Find where the given text appears and provide that cell's center as (X, Y) coordinate. 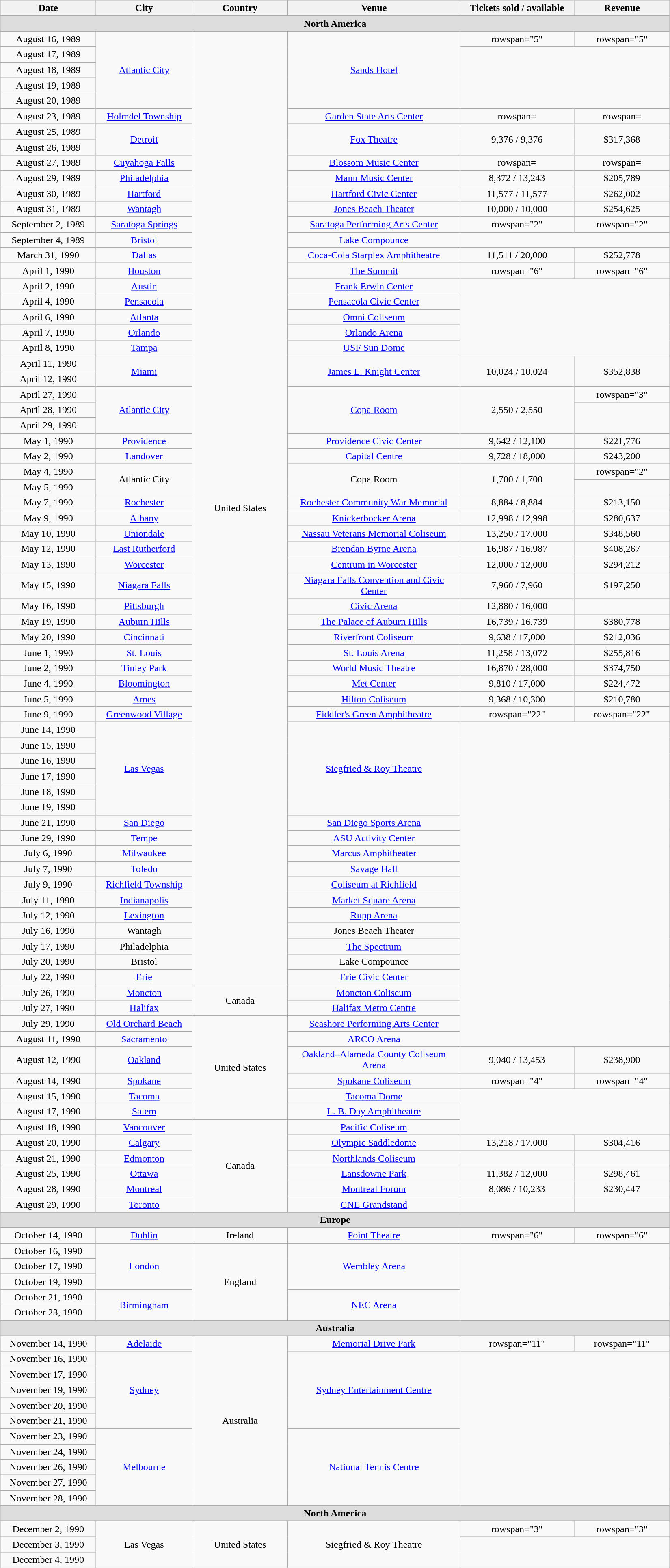
Moncton Coliseum (374, 993)
Date (48, 8)
October 17, 1990 (48, 1266)
Montreal Forum (374, 1189)
Toledo (144, 869)
July 16, 1990 (48, 931)
April 29, 1990 (48, 425)
Capital Centre (374, 456)
May 4, 1990 (48, 472)
Austin (144, 286)
Omni Coliseum (374, 317)
$221,776 (622, 441)
Old Orchard Beach (144, 1024)
August 16, 1989 (48, 39)
December 2, 1990 (48, 1529)
Pensacola Civic Center (374, 302)
June 16, 1990 (48, 761)
Dublin (144, 1235)
September 2, 1989 (48, 225)
Erie Civic Center (374, 977)
Spokane (144, 1081)
Garden State Arts Center (374, 116)
July 26, 1990 (48, 993)
9,638 / 17,000 (517, 637)
Lexington (144, 915)
Tacoma Dome (374, 1096)
Ames (144, 699)
13,218 / 17,000 (517, 1143)
Albany (144, 518)
Mann Music Center (374, 178)
June 17, 1990 (48, 776)
April 1, 1990 (48, 271)
Hartford Civic Center (374, 194)
7,960 / 7,960 (517, 585)
Olympic Saddledome (374, 1143)
$294,212 (622, 564)
National Tennis Centre (374, 1467)
Erie (144, 977)
Atlanta (144, 317)
Savage Hall (374, 869)
April 8, 1990 (48, 348)
July 20, 1990 (48, 962)
$254,625 (622, 209)
Blossom Music Center (374, 162)
May 10, 1990 (48, 533)
2,550 / 2,550 (517, 410)
Miami (144, 371)
$243,200 (622, 456)
April 27, 1990 (48, 394)
Uniondale (144, 533)
August 27, 1989 (48, 162)
9,376 / 9,376 (517, 139)
Knickerbocker Arena (374, 518)
England (240, 1282)
Houston (144, 271)
August 17, 1990 (48, 1112)
St. Louis Arena (374, 652)
Sands Hotel (374, 70)
Sacramento (144, 1039)
Brendan Byrne Arena (374, 549)
Richfield Township (144, 884)
May 12, 1990 (48, 549)
St. Louis (144, 652)
Bloomington (144, 683)
$213,150 (622, 503)
$317,368 (622, 139)
Marcus Amphitheater (374, 853)
Spokane Coliseum (374, 1081)
Niagara Falls Convention and Civic Center (374, 585)
Providence (144, 441)
$224,472 (622, 683)
13,250 / 17,000 (517, 533)
June 9, 1990 (48, 715)
July 9, 1990 (48, 884)
Market Square Arena (374, 900)
June 2, 1990 (48, 668)
L. B. Day Amphitheatre (374, 1112)
May 19, 1990 (48, 622)
May 15, 1990 (48, 585)
December 4, 1990 (48, 1560)
Country (240, 8)
August 28, 1990 (48, 1189)
June 15, 1990 (48, 745)
Pittsburgh (144, 606)
Landover (144, 456)
World Music Theatre (374, 668)
May 16, 1990 (48, 606)
Frank Erwin Center (374, 286)
The Spectrum (374, 946)
$238,900 (622, 1060)
CNE Grandstand (374, 1205)
April 28, 1990 (48, 410)
Point Theatre (374, 1235)
Centrum in Worcester (374, 564)
11,511 / 20,000 (517, 255)
USF Sun Dome (374, 348)
Coca-Cola Starplex Amphitheatre (374, 255)
ASU Activity Center (374, 838)
August 26, 1989 (48, 147)
Pacific Coliseum (374, 1127)
August 31, 1989 (48, 209)
$348,560 (622, 533)
Sydney (144, 1390)
Nassau Veterans Memorial Coliseum (374, 533)
Vancouver (144, 1127)
Cincinnati (144, 637)
November 24, 1990 (48, 1451)
October 19, 1990 (48, 1282)
Orlando Arena (374, 333)
May 5, 1990 (48, 487)
June 4, 1990 (48, 683)
June 19, 1990 (48, 807)
Hartford (144, 194)
Providence Civic Center (374, 441)
NEC Arena (374, 1305)
Melbourne (144, 1467)
Halifax (144, 1008)
Toronto (144, 1205)
June 5, 1990 (48, 699)
Fiddler's Green Amphitheatre (374, 715)
Dallas (144, 255)
Adelaide (144, 1343)
Auburn Hills (144, 622)
Saratoga Performing Arts Center (374, 225)
Salem (144, 1112)
Tinley Park (144, 668)
9,040 / 13,453 (517, 1060)
Calgary (144, 1143)
November 27, 1990 (48, 1483)
November 19, 1990 (48, 1390)
November 26, 1990 (48, 1467)
November 28, 1990 (48, 1498)
August 19, 1989 (48, 85)
August 29, 1989 (48, 178)
July 7, 1990 (48, 869)
Detroit (144, 139)
Pensacola (144, 302)
Moncton (144, 993)
August 18, 1989 (48, 70)
$197,250 (622, 585)
10,024 / 10,024 (517, 371)
9,728 / 18,000 (517, 456)
Oakland (144, 1060)
ARCO Arena (374, 1039)
June 21, 1990 (48, 823)
Lansdowne Park (374, 1173)
Memorial Drive Park (374, 1343)
Venue (374, 8)
Rupp Arena (374, 915)
Wembley Arena (374, 1266)
Montreal (144, 1189)
April 6, 1990 (48, 317)
August 18, 1990 (48, 1127)
Cuyahoga Falls (144, 162)
May 1, 1990 (48, 441)
11,258 / 13,072 (517, 652)
Milwaukee (144, 853)
July 29, 1990 (48, 1024)
May 2, 1990 (48, 456)
9,810 / 17,000 (517, 683)
11,382 / 12,000 (517, 1173)
November 23, 1990 (48, 1436)
$280,637 (622, 518)
August 21, 1990 (48, 1158)
San Diego Sports Arena (374, 823)
$298,461 (622, 1173)
12,000 / 12,000 (517, 564)
8,884 / 8,884 (517, 503)
July 6, 1990 (48, 853)
Saratoga Springs (144, 225)
9,368 / 10,300 (517, 699)
$352,838 (622, 371)
$304,416 (622, 1143)
$230,447 (622, 1189)
November 17, 1990 (48, 1374)
August 12, 1990 (48, 1060)
Tickets sold / available (517, 8)
$255,816 (622, 652)
April 11, 1990 (48, 363)
August 14, 1990 (48, 1081)
16,870 / 28,000 (517, 668)
April 12, 1990 (48, 379)
$408,267 (622, 549)
August 25, 1990 (48, 1173)
10,000 / 10,000 (517, 209)
9,642 / 12,100 (517, 441)
Tempe (144, 838)
August 25, 1989 (48, 132)
East Rutherford (144, 549)
8,086 / 10,233 (517, 1189)
$374,750 (622, 668)
October 23, 1990 (48, 1313)
Holmdel Township (144, 116)
1,700 / 1,700 (517, 479)
November 16, 1990 (48, 1359)
12,998 / 12,998 (517, 518)
October 14, 1990 (48, 1235)
Tacoma (144, 1096)
$380,778 (622, 622)
San Diego (144, 823)
Indianapolis (144, 900)
The Palace of Auburn Hills (374, 622)
Halifax Metro Centre (374, 1008)
April 7, 1990 (48, 333)
July 11, 1990 (48, 900)
March 31, 1990 (48, 255)
16,739 / 16,739 (517, 622)
Orlando (144, 333)
July 27, 1990 (48, 1008)
Tampa (144, 348)
$252,778 (622, 255)
Rochester Community War Memorial (374, 503)
April 4, 1990 (48, 302)
October 21, 1990 (48, 1297)
May 13, 1990 (48, 564)
August 29, 1990 (48, 1205)
July 12, 1990 (48, 915)
August 11, 1990 (48, 1039)
Seashore Performing Arts Center (374, 1024)
$205,789 (622, 178)
August 17, 1989 (48, 54)
Oakland–Alameda County Coliseum Arena (374, 1060)
November 21, 1990 (48, 1421)
Niagara Falls (144, 585)
James L. Knight Center (374, 371)
November 14, 1990 (48, 1343)
Coliseum at Richfield (374, 884)
12,880 / 16,000 (517, 606)
June 29, 1990 (48, 838)
Ottawa (144, 1173)
Greenwood Village (144, 715)
Civic Arena (374, 606)
Revenue (622, 8)
Hilton Coliseum (374, 699)
$210,780 (622, 699)
September 4, 1989 (48, 240)
June 14, 1990 (48, 730)
August 20, 1989 (48, 101)
City (144, 8)
December 3, 1990 (48, 1544)
June 1, 1990 (48, 652)
November 20, 1990 (48, 1405)
May 9, 1990 (48, 518)
Met Center (374, 683)
August 20, 1990 (48, 1143)
June 18, 1990 (48, 792)
Fox Theatre (374, 139)
Ireland (240, 1235)
16,987 / 16,987 (517, 549)
Riverfront Coliseum (374, 637)
London (144, 1266)
The Summit (374, 271)
August 23, 1989 (48, 116)
8,372 / 13,243 (517, 178)
Birmingham (144, 1305)
$212,036 (622, 637)
August 30, 1989 (48, 194)
Worcester (144, 564)
Rochester (144, 503)
May 20, 1990 (48, 637)
July 17, 1990 (48, 946)
May 7, 1990 (48, 503)
August 15, 1990 (48, 1096)
Europe (335, 1220)
October 16, 1990 (48, 1251)
$262,002 (622, 194)
11,577 / 11,577 (517, 194)
Edmonton (144, 1158)
Northlands Coliseum (374, 1158)
April 2, 1990 (48, 286)
Sydney Entertainment Centre (374, 1390)
July 22, 1990 (48, 977)
